Find where the given text appears and provide that cell's center as [X, Y] coordinate. 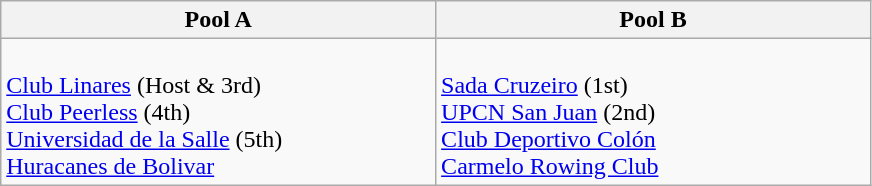
Club Linares (Host & 3rd) Club Peerless (4th) Universidad de la Salle (5th) Huracanes de Bolivar [218, 112]
Pool A [218, 20]
Sada Cruzeiro (1st) UPCN San Juan (2nd) Club Deportivo Colón Carmelo Rowing Club [654, 112]
Pool B [654, 20]
